Detect which cell encompasses the target text, then output its [X, Y] center coordinate. 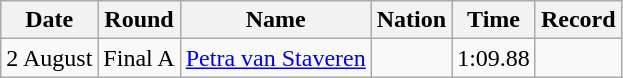
Final A [139, 58]
1:09.88 [494, 58]
Nation [411, 20]
Time [494, 20]
Name [276, 20]
Record [578, 20]
Petra van Staveren [276, 58]
2 August [50, 58]
Date [50, 20]
Round [139, 20]
